Search for the cell housing the specified text and yield its (X, Y) center coordinate. 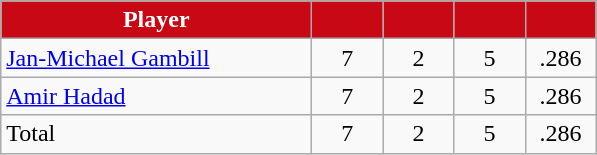
Player (156, 20)
Jan-Michael Gambill (156, 58)
Amir Hadad (156, 96)
Total (156, 134)
